Find where the given text appears and provide that cell's center as [x, y] coordinate. 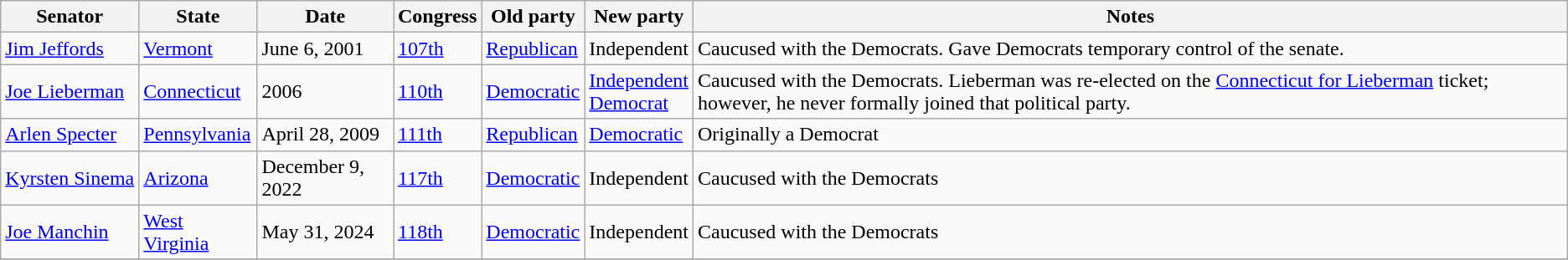
State [198, 17]
New party [639, 17]
Caucused with the Democrats. Gave Democrats temporary control of the senate. [1130, 48]
Congress [437, 17]
Joe Lieberman [70, 92]
April 28, 2009 [325, 135]
Connecticut [198, 92]
Vermont [198, 48]
Notes [1130, 17]
Pennsylvania [198, 135]
IndependentDemocrat [639, 92]
Date [325, 17]
Joe Manchin [70, 232]
Old party [533, 17]
West Virginia [198, 232]
111th [437, 135]
Arizona [198, 177]
Kyrsten Sinema [70, 177]
December 9, 2022 [325, 177]
107th [437, 48]
May 31, 2024 [325, 232]
110th [437, 92]
Arlen Specter [70, 135]
118th [437, 232]
117th [437, 177]
2006 [325, 92]
Senator [70, 17]
Originally a Democrat [1130, 135]
June 6, 2001 [325, 48]
Jim Jeffords [70, 48]
